Locate the cell with the specified text and output its (x, y) center coordinate. 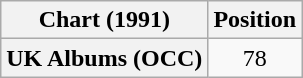
Chart (1991) (104, 20)
78 (255, 58)
UK Albums (OCC) (104, 58)
Position (255, 20)
